Scan for the cell matching the given text and deliver its (x, y) coordinate at center. 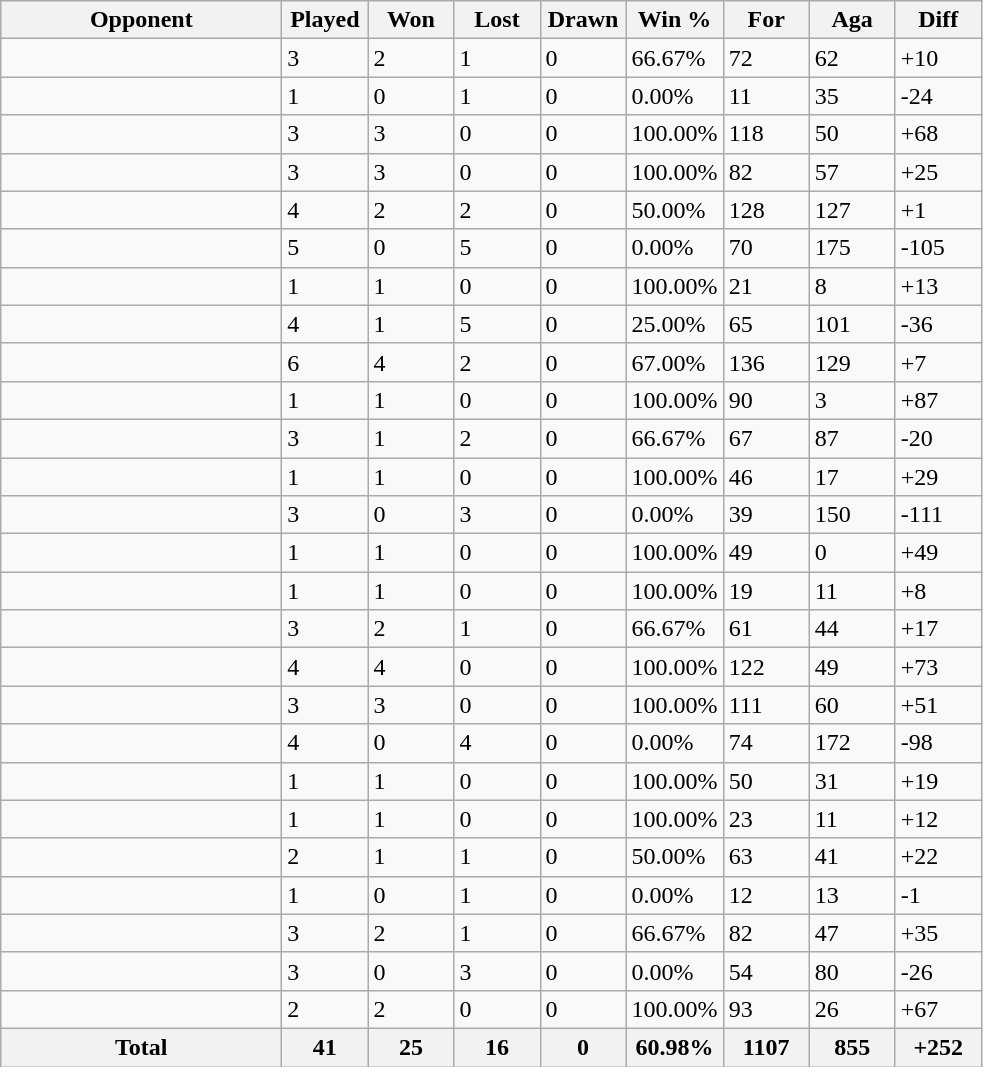
Drawn (583, 20)
57 (852, 172)
Diff (938, 20)
-20 (938, 438)
+17 (938, 629)
+73 (938, 667)
Total (142, 1047)
Aga (852, 20)
Win % (674, 20)
Played (325, 20)
87 (852, 438)
17 (852, 477)
31 (852, 781)
+22 (938, 857)
61 (766, 629)
118 (766, 134)
Won (411, 20)
60.98% (674, 1047)
62 (852, 58)
-98 (938, 743)
+29 (938, 477)
6 (325, 362)
+252 (938, 1047)
+1 (938, 210)
+19 (938, 781)
47 (852, 933)
39 (766, 515)
67 (766, 438)
Lost (497, 20)
65 (766, 324)
26 (852, 1009)
-26 (938, 971)
25 (411, 1047)
90 (766, 400)
Opponent (142, 20)
-111 (938, 515)
70 (766, 248)
-105 (938, 248)
127 (852, 210)
72 (766, 58)
128 (766, 210)
-1 (938, 895)
+25 (938, 172)
+13 (938, 286)
+68 (938, 134)
+87 (938, 400)
60 (852, 705)
+51 (938, 705)
80 (852, 971)
-36 (938, 324)
For (766, 20)
129 (852, 362)
13 (852, 895)
19 (766, 591)
172 (852, 743)
+8 (938, 591)
93 (766, 1009)
25.00% (674, 324)
111 (766, 705)
150 (852, 515)
+49 (938, 553)
21 (766, 286)
+35 (938, 933)
855 (852, 1047)
+10 (938, 58)
101 (852, 324)
122 (766, 667)
44 (852, 629)
+7 (938, 362)
35 (852, 96)
74 (766, 743)
23 (766, 819)
+67 (938, 1009)
16 (497, 1047)
-24 (938, 96)
67.00% (674, 362)
1107 (766, 1047)
63 (766, 857)
136 (766, 362)
12 (766, 895)
+12 (938, 819)
54 (766, 971)
46 (766, 477)
175 (852, 248)
8 (852, 286)
